Return [x, y] of the center of cell containing provided text 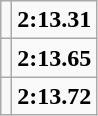
2:13.31 [54, 20]
2:13.72 [54, 96]
2:13.65 [54, 58]
